Determine the [X, Y] coordinate at the center of the cell enclosing the given text.  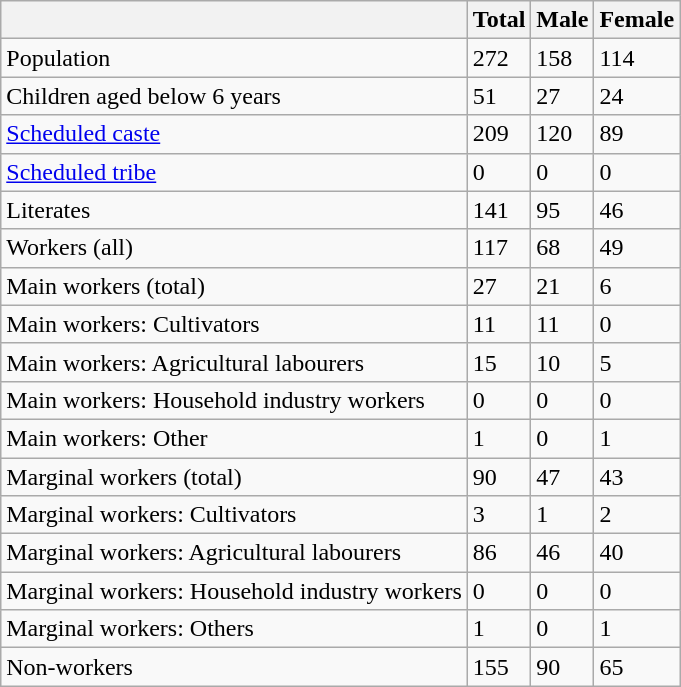
Main workers: Other [234, 438]
Main workers: Cultivators [234, 324]
209 [499, 134]
Scheduled tribe [234, 172]
Main workers (total) [234, 286]
Main workers: Household industry workers [234, 400]
Children aged below 6 years [234, 96]
272 [499, 58]
114 [637, 58]
2 [637, 515]
Population [234, 58]
117 [499, 248]
120 [562, 134]
Scheduled caste [234, 134]
Main workers: Agricultural labourers [234, 362]
68 [562, 248]
40 [637, 553]
15 [499, 362]
3 [499, 515]
47 [562, 477]
49 [637, 248]
24 [637, 96]
10 [562, 362]
43 [637, 477]
141 [499, 210]
6 [637, 286]
5 [637, 362]
Marginal workers: Household industry workers [234, 591]
Marginal workers (total) [234, 477]
21 [562, 286]
Total [499, 20]
Marginal workers: Agricultural labourers [234, 553]
158 [562, 58]
Marginal workers: Cultivators [234, 515]
Female [637, 20]
Male [562, 20]
86 [499, 553]
155 [499, 667]
Non-workers [234, 667]
65 [637, 667]
89 [637, 134]
Workers (all) [234, 248]
Literates [234, 210]
51 [499, 96]
Marginal workers: Others [234, 629]
95 [562, 210]
